Output the (x, y) coordinate of the center of the cell containing the given text.  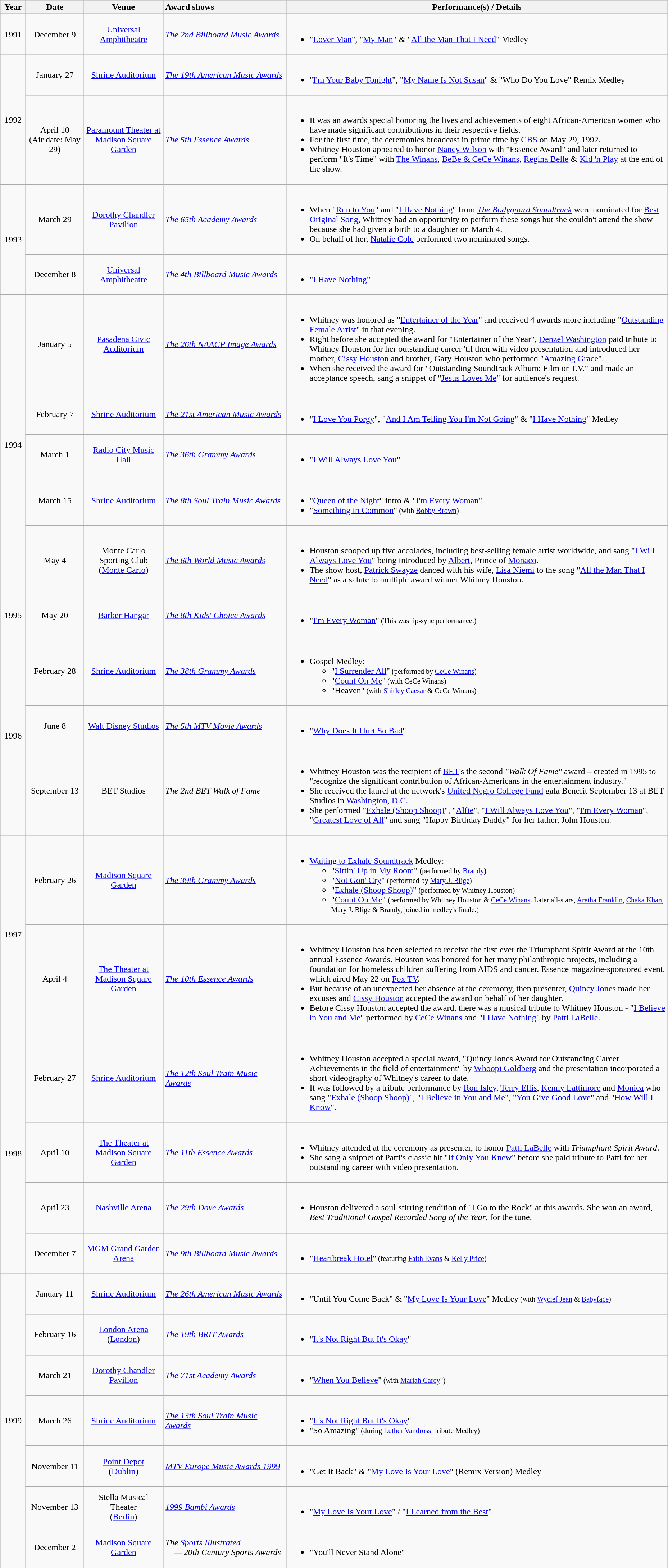
The 10th Essence Awards (224, 979)
The 8th Soul Train Music Awards (224, 500)
1995 (13, 616)
"Get It Back" & "My Love Is Your Love" (Remix Version) Medley (477, 1466)
Gospel Medley:"I Surrender All" (performed by CeCe Winans)"Count On Me" (with CeCe Winans)"Heaven" (with Shirley Caesar & CeCe Winans) (477, 671)
The 5th Essence Awards (224, 140)
December 7 (55, 1253)
"It's Not Right But It's Okay" (477, 1335)
November 13 (55, 1507)
1991 (13, 35)
April 4 (55, 979)
"It's Not Right But It's Okay""So Amazing" (during Luther Vandross Tribute Medley) (477, 1421)
1997 (13, 934)
"I Love You Porgy", "And I Am Telling You I'm Not Going" & "I Have Nothing" Medley (477, 414)
February 28 (55, 671)
September 13 (55, 791)
Nashville Arena (124, 1208)
The 8th Kids' Choice Awards (224, 616)
1994 (13, 445)
"I'm Every Woman" (This was lip-sync performance.) (477, 616)
The 65th Academy Awards (224, 219)
January 27 (55, 75)
Stella Musical Theater(Berlin) (124, 1507)
May 20 (55, 616)
December 8 (55, 275)
Pasadena Civic Auditorium (124, 344)
November 11 (55, 1466)
1998 (13, 1153)
1999 (13, 1421)
February 7 (55, 414)
February 26 (55, 880)
"Lover Man", "My Man" & "All the Man That I Need" Medley (477, 35)
"I Will Always Love You" (477, 454)
April 10(Air date: May 29) (55, 140)
Year (13, 7)
"My Love Is Your Love" / "I Learned from the Best" (477, 1507)
The 36th Grammy Awards (224, 454)
"Heartbreak Hotel" (featuring Faith Evans & Kelly Price) (477, 1253)
Performance(s) / Details (477, 7)
"Until You Come Back" & "My Love Is Your Love" Medley (with Wyclef Jean & Babyface) (477, 1294)
The 11th Essence Awards (224, 1153)
1996 (13, 736)
March 29 (55, 219)
1992 (13, 119)
Barker Hangar (124, 616)
The 71st Academy Awards (224, 1375)
March 1 (55, 454)
The 4th Billboard Music Awards (224, 275)
Award shows (224, 7)
The 6th World Music Awards (224, 560)
The 19th BRIT Awards (224, 1335)
June 8 (55, 726)
BET Studios (124, 791)
February 16 (55, 1335)
MGM Grand Garden Arena (124, 1253)
Radio City Music Hall (124, 454)
The 19th American Music Awards (224, 75)
January 11 (55, 1294)
"When You Believe" (with Mariah Carey") (477, 1375)
The 29th Dove Awards (224, 1208)
Point Depot(Dublin) (124, 1466)
"Queen of the Night" intro & "I'm Every Woman""Something in Common" (with Bobby Brown) (477, 500)
1999 Bambi Awards (224, 1507)
"You'll Never Stand Alone" (477, 1548)
1993 (13, 239)
"I'm Your Baby Tonight", "My Name Is Not Susan" & "Who Do You Love" Remix Medley (477, 75)
January 5 (55, 344)
The 39th Grammy Awards (224, 880)
"Why Does It Hurt So Bad" (477, 726)
The 2nd Billboard Music Awards (224, 35)
May 4 (55, 560)
"I Have Nothing" (477, 275)
April 10 (55, 1153)
The 26th American Music Awards (224, 1294)
Paramount Theater at Madison Square Garden (124, 140)
The 38th Grammy Awards (224, 671)
The 13th Soul Train Music Awards (224, 1421)
March 15 (55, 500)
February 27 (55, 1078)
December 9 (55, 35)
Monte Carlo Sporting Club(Monte Carlo) (124, 560)
Date (55, 7)
April 23 (55, 1208)
The 12th Soul Train Music Awards (224, 1078)
March 21 (55, 1375)
London Arena(London) (124, 1335)
The 5th MTV Movie Awards (224, 726)
March 26 (55, 1421)
The 26th NAACP Image Awards (224, 344)
The 9th Billboard Music Awards (224, 1253)
The 21st American Music Awards (224, 414)
The Sports Illustrated — 20th Century Sports Awards (224, 1548)
Walt Disney Studios (124, 726)
December 2 (55, 1548)
The 2nd BET Walk of Fame (224, 791)
MTV Europe Music Awards 1999 (224, 1466)
Venue (124, 7)
